For the text-containing cell, return its midpoint in [X, Y] coordinate format. 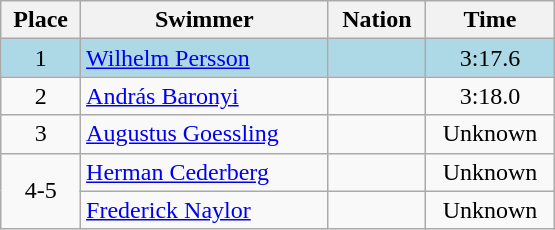
Nation [377, 20]
3 [41, 134]
Place [41, 20]
Frederick Naylor [205, 210]
2 [41, 96]
Swimmer [205, 20]
4-5 [41, 191]
Herman Cederberg [205, 172]
Time [490, 20]
András Baronyi [205, 96]
3:18.0 [490, 96]
Augustus Goessling [205, 134]
1 [41, 58]
3:17.6 [490, 58]
Wilhelm Persson [205, 58]
